Output the (X, Y) coordinate of the center of the cell containing the given text.  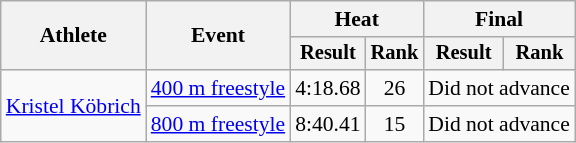
Final (499, 19)
8:40.41 (328, 124)
Athlete (74, 36)
4:18.68 (328, 88)
Heat (356, 19)
Event (218, 36)
15 (395, 124)
Kristel Köbrich (74, 106)
400 m freestyle (218, 88)
26 (395, 88)
800 m freestyle (218, 124)
